Pinpoint the cell where the given text exists, returning its (x, y) midpoint coordinate. 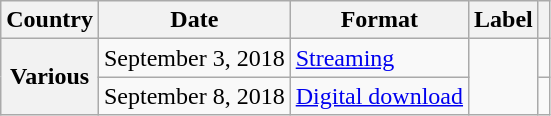
Format (379, 20)
Streaming (379, 58)
Label (504, 20)
September 3, 2018 (194, 58)
September 8, 2018 (194, 96)
Various (50, 77)
Country (50, 20)
Date (194, 20)
Digital download (379, 96)
